Search for the cell housing the specified text and yield its (X, Y) center coordinate. 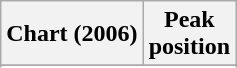
Chart (2006) (72, 34)
Peakposition (189, 34)
